Extract the (X, Y) coordinate from the center of the cell holding the provided text.  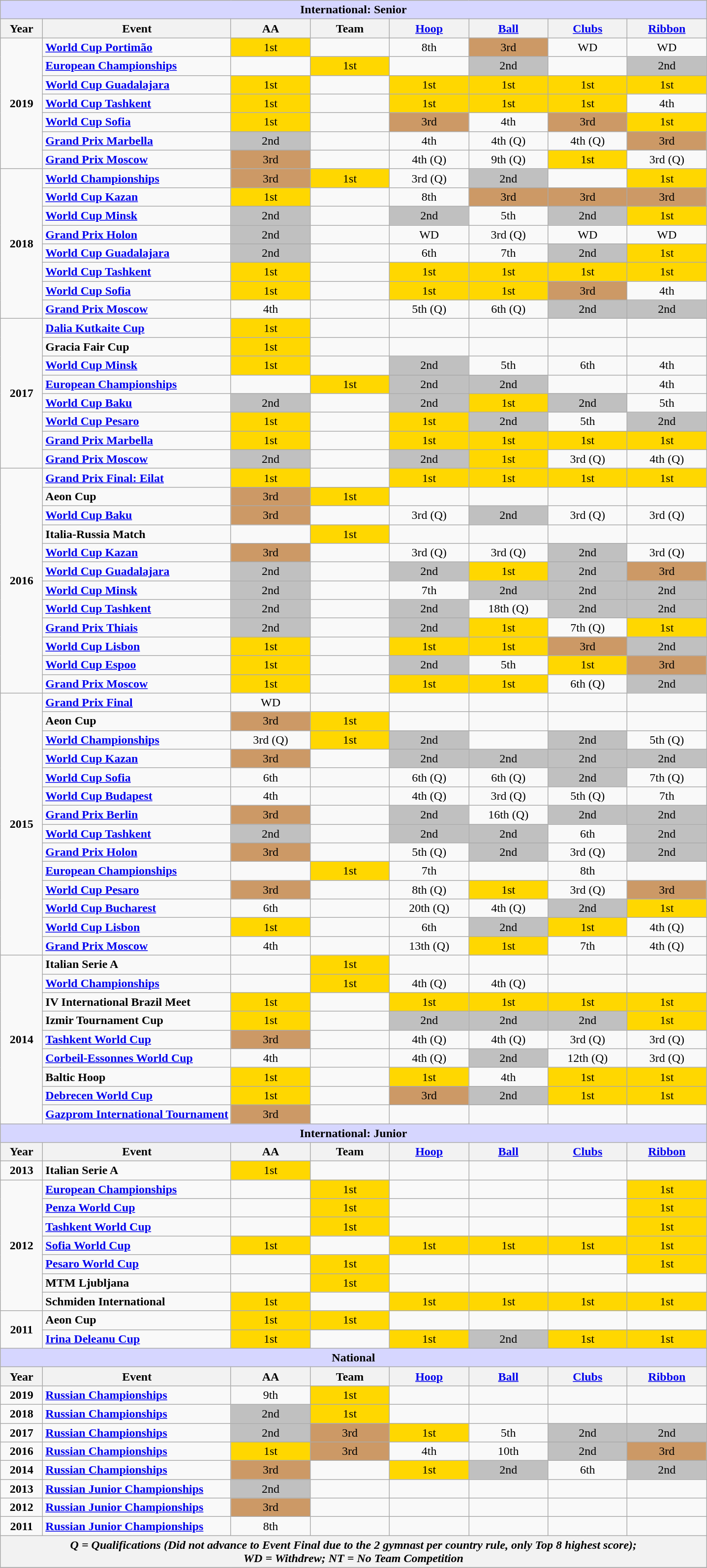
Dalia Kutkaite Cup (137, 328)
World Cup Bucharest (137, 908)
International: Senior (353, 10)
9th (271, 1395)
Irina Deleanu Cup (137, 1339)
Gracia Fair Cup (137, 347)
Debrecen World Cup (137, 1095)
8th (Q) (429, 890)
Pesaro World Cup (137, 1264)
MTM Ljubljana (137, 1283)
Corbeil-Essonnes World Cup (137, 1058)
National (353, 1357)
International: Junior (353, 1133)
Italia-Russia Match (137, 534)
16th (Q) (509, 814)
Izmir Tournament Cup (137, 1021)
Gazprom International Tournament (137, 1114)
World Cup Budapest (137, 796)
Sofia World Cup (137, 1245)
13th (Q) (429, 946)
Grand Prix Thiais (137, 628)
Schmiden International (137, 1301)
World Cup Espoo (137, 665)
Grand Prix Final (137, 702)
9th (Q) (509, 159)
10th (509, 1451)
Baltic Hoop (137, 1077)
Grand Prix Berlin (137, 814)
20th (Q) (429, 908)
Penza World Cup (137, 1208)
18th (Q) (509, 609)
World Cup Portimão (137, 47)
2015 (22, 824)
IV International Brazil Meet (137, 1002)
Grand Prix Final: Eilat (137, 478)
12th (Q) (587, 1058)
